Return the [X, Y] coordinate for the center point of the cell that contains the specified text.  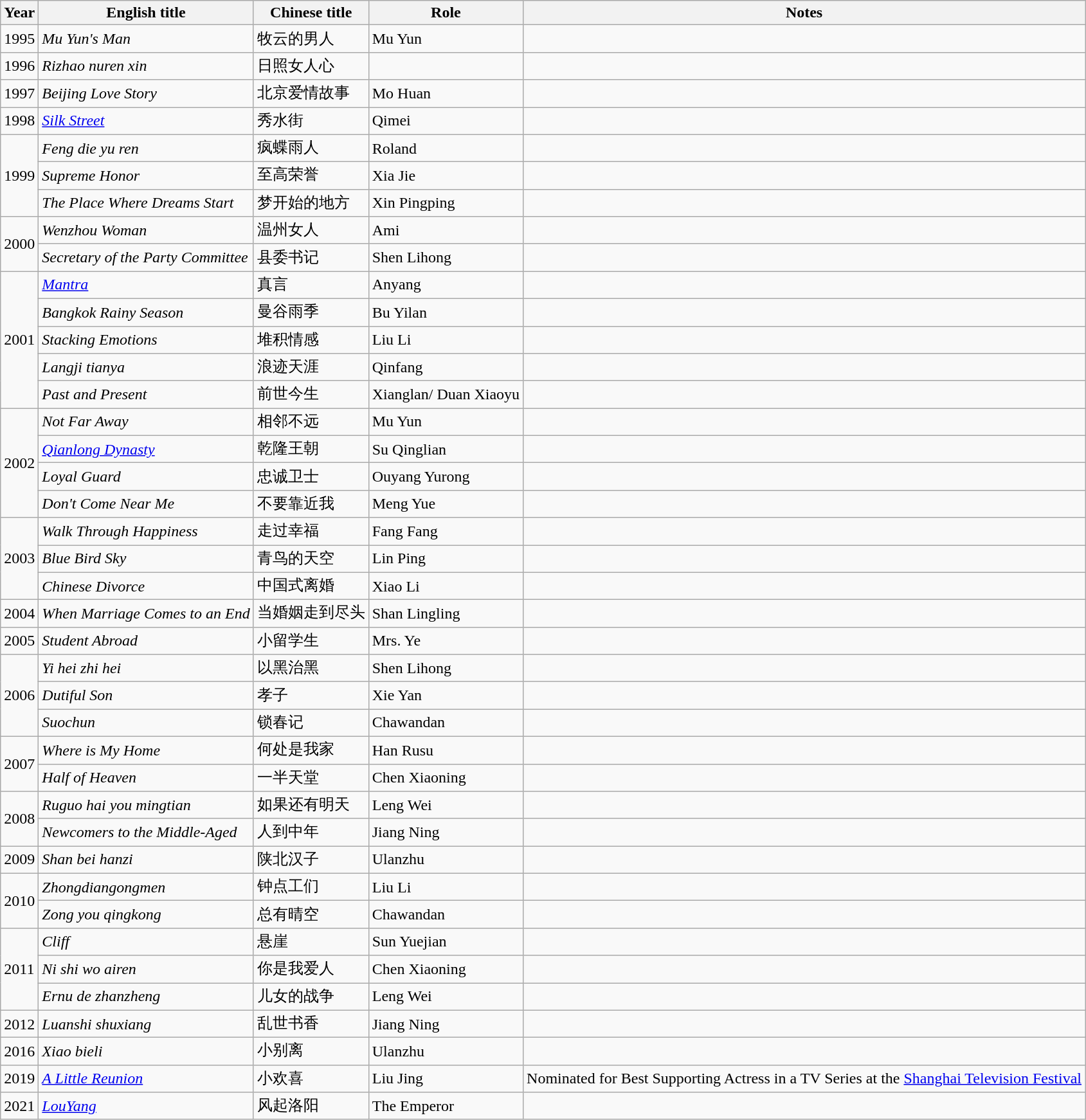
1999 [19, 176]
2006 [19, 696]
陕北汉子 [311, 860]
走过幸福 [311, 531]
真言 [311, 285]
Mrs. Ye [446, 640]
你是我爱人 [311, 970]
Chinese Divorce [146, 586]
Notes [804, 13]
Xie Yan [446, 696]
中国式离婚 [311, 586]
孝子 [311, 696]
儿女的战争 [311, 997]
锁春记 [311, 723]
Zhongdiangongmen [146, 887]
Anyang [446, 285]
何处是我家 [311, 750]
2010 [19, 900]
Yi hei zhi hei [146, 669]
2021 [19, 1106]
梦开始的地方 [311, 203]
小别离 [311, 1052]
青鸟的天空 [311, 559]
2009 [19, 860]
Qianlong Dynasty [146, 449]
日照女人心 [311, 66]
小欢喜 [311, 1079]
Supreme Honor [146, 176]
Mu Yun's Man [146, 39]
Zong you qingkong [146, 914]
疯蝶雨人 [311, 148]
如果还有明天 [311, 805]
Year [19, 13]
秀水街 [311, 121]
Silk Street [146, 121]
Beijing Love Story [146, 94]
Secretary of the Party Committee [146, 257]
Nominated for Best Supporting Actress in a TV Series at the Shanghai Television Festival [804, 1079]
Ouyang Yurong [446, 477]
Meng Yue [446, 504]
Wenzhou Woman [146, 230]
Where is My Home [146, 750]
浪迹天涯 [311, 368]
1995 [19, 39]
2004 [19, 613]
人到中年 [311, 832]
Stacking Emotions [146, 339]
风起洛阳 [311, 1106]
堆积情感 [311, 339]
相邻不远 [311, 422]
The Place Where Dreams Start [146, 203]
Su Qinglian [446, 449]
2011 [19, 969]
Qinfang [446, 368]
小留学生 [311, 640]
忠诚卫士 [311, 477]
Shan Lingling [446, 613]
Chinese title [311, 13]
Cliff [146, 941]
When Marriage Comes to an End [146, 613]
钟点工们 [311, 887]
Han Rusu [446, 750]
Xin Pingping [446, 203]
Xianglan/ Duan Xiaoyu [446, 395]
Luanshi shuxiang [146, 1024]
Rizhao nuren xin [146, 66]
Student Abroad [146, 640]
Don't Come Near Me [146, 504]
2012 [19, 1024]
Ruguo hai you mingtian [146, 805]
总有晴空 [311, 914]
Sun Yuejian [446, 941]
Roland [446, 148]
Walk Through Happiness [146, 531]
1996 [19, 66]
LouYang [146, 1106]
当婚姻走到尽头 [311, 613]
悬崖 [311, 941]
Loyal Guard [146, 477]
Half of Heaven [146, 778]
2008 [19, 819]
前世今生 [311, 395]
曼谷雨季 [311, 312]
一半天堂 [311, 778]
2001 [19, 339]
2007 [19, 764]
不要靠近我 [311, 504]
Ami [446, 230]
Suochun [146, 723]
Mantra [146, 285]
Qimei [446, 121]
2003 [19, 559]
Ni shi wo airen [146, 970]
牧云的男人 [311, 39]
Lin Ping [446, 559]
The Emperor [446, 1106]
Mo Huan [446, 94]
Xiao Li [446, 586]
Langji tianya [146, 368]
乾隆王朝 [311, 449]
2016 [19, 1052]
2005 [19, 640]
1998 [19, 121]
1997 [19, 94]
乱世书香 [311, 1024]
Xia Jie [446, 176]
English title [146, 13]
Feng die yu ren [146, 148]
温州女人 [311, 230]
Shan bei hanzi [146, 860]
Past and Present [146, 395]
Xiao bieli [146, 1052]
Blue Bird Sky [146, 559]
北京爱情故事 [311, 94]
Dutiful Son [146, 696]
Newcomers to the Middle-Aged [146, 832]
Role [446, 13]
Liu Jing [446, 1079]
2019 [19, 1079]
Ernu de zhanzheng [146, 997]
以黑治黑 [311, 669]
县委书记 [311, 257]
Bu Yilan [446, 312]
2000 [19, 244]
Bangkok Rainy Season [146, 312]
至高荣誉 [311, 176]
Not Far Away [146, 422]
2002 [19, 463]
A Little Reunion [146, 1079]
Fang Fang [446, 531]
